Return [X, Y] of the center of cell containing provided text 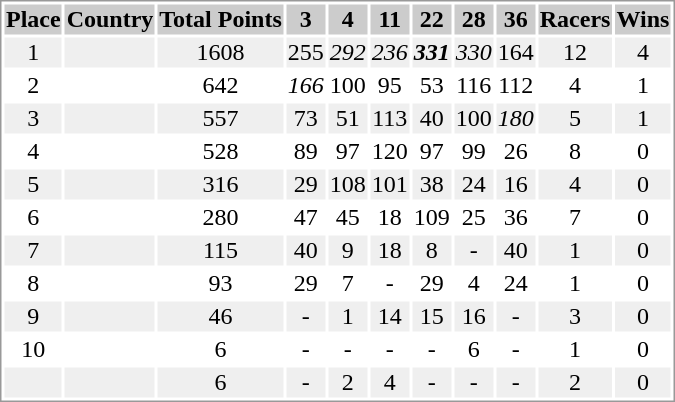
Total Points [220, 19]
Wins [643, 19]
53 [432, 85]
1608 [220, 53]
292 [348, 53]
51 [348, 119]
164 [516, 53]
330 [474, 53]
331 [432, 53]
255 [306, 53]
116 [474, 85]
115 [220, 251]
180 [516, 119]
236 [390, 53]
528 [220, 151]
557 [220, 119]
45 [348, 217]
46 [220, 317]
112 [516, 85]
38 [432, 185]
109 [432, 217]
73 [306, 119]
22 [432, 19]
11 [390, 19]
Country [110, 19]
25 [474, 217]
99 [474, 151]
166 [306, 85]
120 [390, 151]
113 [390, 119]
108 [348, 185]
15 [432, 317]
93 [220, 283]
14 [390, 317]
89 [306, 151]
10 [33, 349]
Racers [575, 19]
47 [306, 217]
95 [390, 85]
Place [33, 19]
316 [220, 185]
26 [516, 151]
101 [390, 185]
280 [220, 217]
642 [220, 85]
12 [575, 53]
28 [474, 19]
